Scan for the cell matching the given text and deliver its (X, Y) coordinate at center. 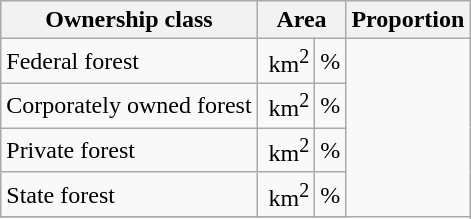
State forest (129, 194)
Private forest (129, 150)
Federal forest (129, 62)
Area (302, 20)
Proportion (408, 20)
Corporately owned forest (129, 106)
Ownership class (129, 20)
